Locate the cell with the specified text and output its [X, Y] center coordinate. 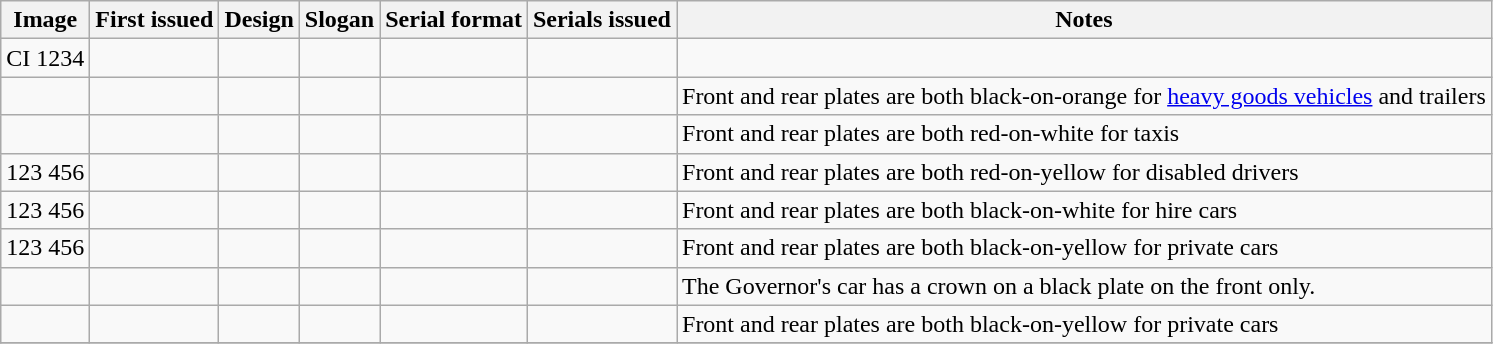
Notes [1084, 20]
First issued [154, 20]
The Governor's car has a crown on a black plate on the front only. [1084, 286]
Front and rear plates are both red-on-yellow for disabled drivers [1084, 172]
Image [46, 20]
CI 1234 [46, 58]
Front and rear plates are both black-on-white for hire cars [1084, 210]
Serial format [454, 20]
Slogan [339, 20]
Front and rear plates are both black-on-orange for heavy goods vehicles and trailers [1084, 96]
Design [259, 20]
Serials issued [602, 20]
Front and rear plates are both red-on-white for taxis [1084, 134]
